Search for the cell housing the specified text and yield its [X, Y] center coordinate. 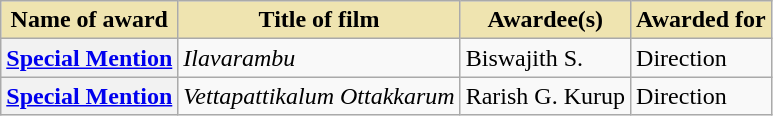
Awardee(s) [545, 20]
Awarded for [702, 20]
Vettapattikalum Ottakkarum [319, 96]
Name of award [90, 20]
Biswajith S. [545, 58]
Ilavarambu [319, 58]
Rarish G. Kurup [545, 96]
Title of film [319, 20]
